From the cell containing the given text, extract its center point as [X, Y] coordinate. 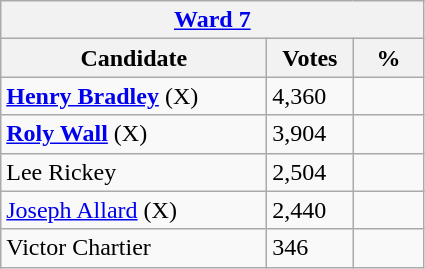
2,504 [310, 172]
Victor Chartier [134, 248]
Votes [310, 58]
346 [310, 248]
Candidate [134, 58]
Lee Rickey [134, 172]
Roly Wall (X) [134, 134]
3,904 [310, 134]
2,440 [310, 210]
Ward 7 [212, 20]
Henry Bradley (X) [134, 96]
Joseph Allard (X) [134, 210]
% [388, 58]
4,360 [310, 96]
